Capture the cell that displays the provided text and extract its (x, y) central coordinate. 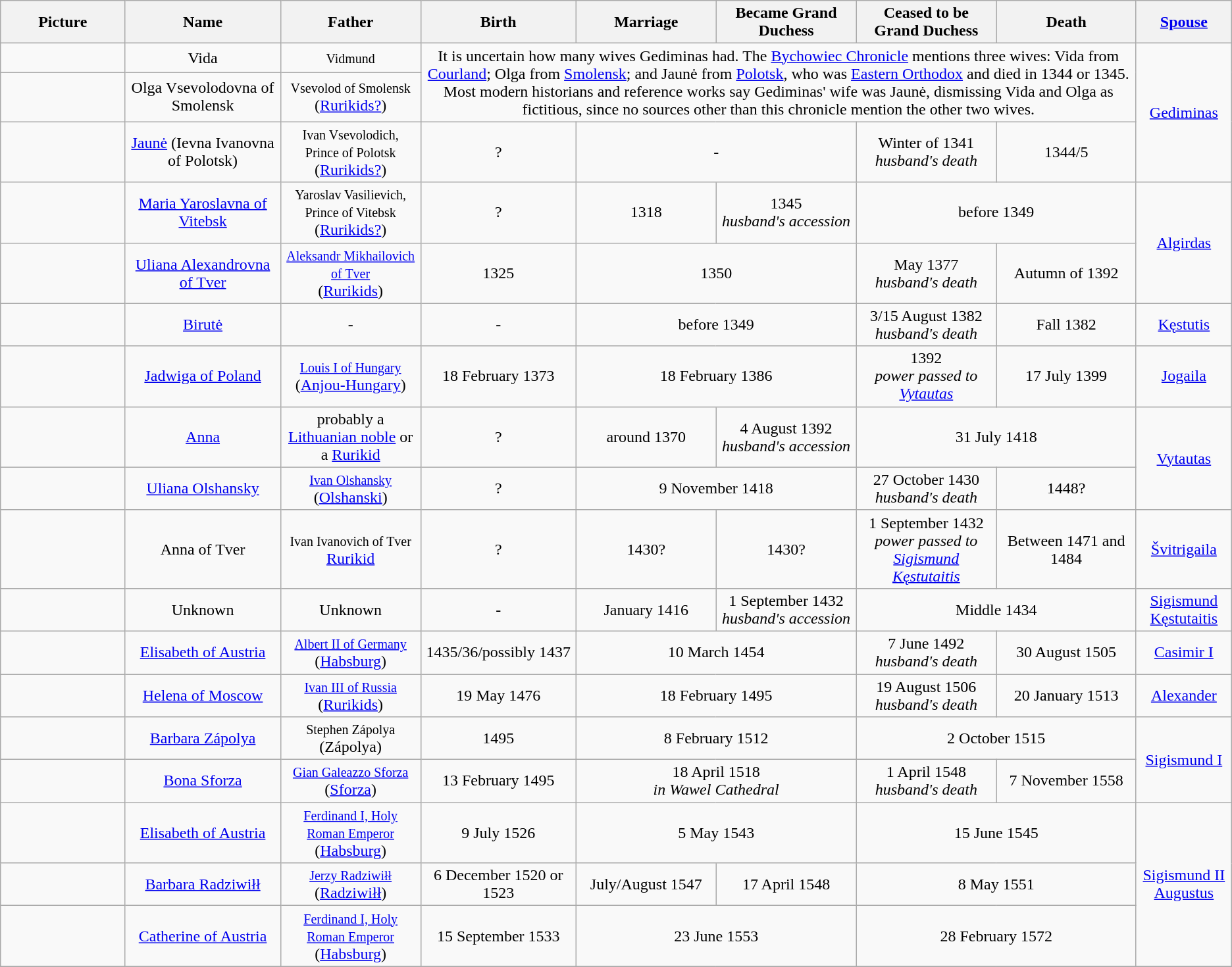
Vida (203, 58)
Jadwiga of Poland (203, 376)
2 October 1515 (996, 738)
1 September 1432 power passed to Sigismund Kęstutaitis (927, 549)
Casimir I (1183, 653)
Algirdas (1183, 243)
Fall 1382 (1066, 325)
Spouse (1183, 22)
Sigismund II Augustus (1183, 884)
1 April 1548husband's death (927, 781)
Anna (203, 437)
17 April 1548 (786, 884)
23 June 1553 (716, 936)
15 September 1533 (498, 936)
Death (1066, 22)
July/August 1547 (646, 884)
Name (203, 22)
Vytautas (1183, 458)
18 February 1386 (716, 376)
7 November 1558 (1066, 781)
Stephen Zápolya(Zápolya) (350, 738)
May 1377husband's death (927, 273)
10 March 1454 (716, 653)
Anna of Tver (203, 549)
Olga Vsevolodovna of Smolensk (203, 97)
7 June 1492husband's death (927, 653)
5 May 1543 (716, 833)
1448? (1066, 488)
1345husband's accession (786, 212)
Ivan Ivanovich of TverRurikid (350, 549)
Maria Yaroslavna of Vitebsk (203, 212)
1392power passed to Vytautas (927, 376)
Ceased to be Grand Duchess (927, 22)
27 October 1430husband's death (927, 488)
19 August 1506husband's death (927, 695)
Uliana Olshansky (203, 488)
Catherine of Austria (203, 936)
Jerzy Radziwiłł(Radziwiłł) (350, 884)
Yaroslav Vasilievich, Prince of Vitebsk(Rurikids?) (350, 212)
Gian Galeazzo Sforza(Sforza) (350, 781)
13 February 1495 (498, 781)
Jaunė (Ievna Ivanovna of Polotsk) (203, 152)
19 May 1476 (498, 695)
1435/36/possibly 1437 (498, 653)
15 June 1545 (996, 833)
Uliana Alexandrovna of Tver (203, 273)
Švitrigaila (1183, 549)
Sigismund I (1183, 760)
Gediminas (1183, 113)
18 February 1373 (498, 376)
Birutė (203, 325)
3/15 August 1382husband's death (927, 325)
Louis I of Hungary(Anjou-Hungary) (350, 376)
Albert II of Germany(Habsburg) (350, 653)
Autumn of 1392 (1066, 273)
Ivan III of Russia(Rurikids) (350, 695)
around 1370 (646, 437)
Ivan Olshansky(Olshanski) (350, 488)
Between 1471 and 1484 (1066, 549)
Bona Sforza (203, 781)
1344/5 (1066, 152)
1 September 1432 husband's accession (786, 609)
9 July 1526 (498, 833)
Jogaila (1183, 376)
Alexander (1183, 695)
4 August 1392husband's accession (786, 437)
Vidmund (350, 58)
Father (350, 22)
17 July 1399 (1066, 376)
9 November 1418 (716, 488)
18 February 1495 (716, 695)
Barbara Radziwiłł (203, 884)
1495 (498, 738)
Marriage (646, 22)
Sigismund Kęstutaitis (1183, 609)
Helena of Moscow (203, 695)
Barbara Zápolya (203, 738)
Birth (498, 22)
Aleksandr Mikhailovich of Tver(Rurikids) (350, 273)
8 May 1551 (996, 884)
6 December 1520 or 1523 (498, 884)
20 January 1513 (1066, 695)
Winter of 1341husband's death (927, 152)
18 April 1518 in Wawel Cathedral (716, 781)
28 February 1572 (996, 936)
Middle 1434 (996, 609)
Ivan Vsevolodich, Prince of Polotsk(Rurikids?) (350, 152)
8 February 1512 (716, 738)
1318 (646, 212)
Became Grand Duchess (786, 22)
January 1416 (646, 609)
Vsevolod of Smolensk(Rurikids?) (350, 97)
30 August 1505 (1066, 653)
31 July 1418 (996, 437)
1325 (498, 273)
Picture (63, 22)
Kęstutis (1183, 325)
probably a Lithuanian noble or a Rurikid (350, 437)
1350 (716, 273)
